For the text-containing cell, return its midpoint in (x, y) coordinate format. 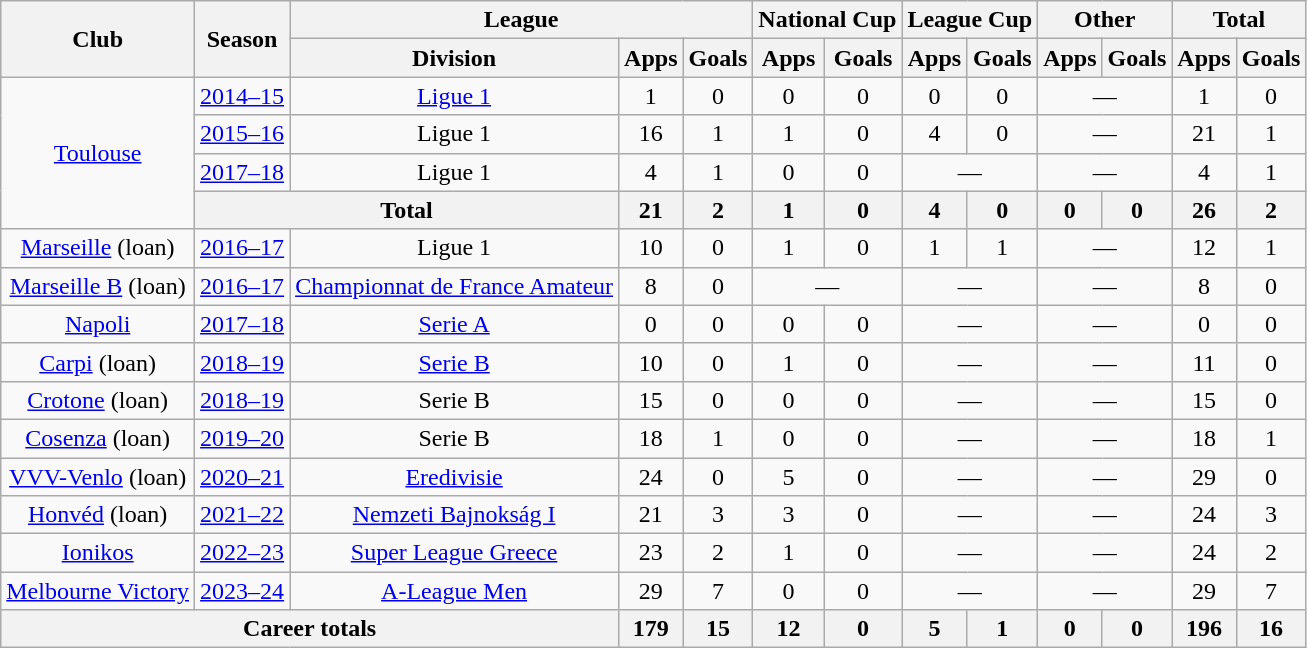
Other (1105, 20)
Carpi (loan) (98, 362)
National Cup (828, 20)
2019–20 (242, 438)
Crotone (loan) (98, 400)
Toulouse (98, 153)
2014–15 (242, 96)
Ionikos (98, 553)
Eredivisie (454, 477)
Marseille (loan) (98, 248)
Cosenza (loan) (98, 438)
Marseille B (loan) (98, 286)
179 (651, 629)
Serie A (454, 324)
Career totals (310, 629)
11 (1204, 362)
Melbourne Victory (98, 591)
Season (242, 39)
2023–24 (242, 591)
Championnat de France Amateur (454, 286)
2015–16 (242, 134)
League (522, 20)
Honvéd (loan) (98, 515)
26 (1204, 210)
196 (1204, 629)
Napoli (98, 324)
VVV-Venlo (loan) (98, 477)
2021–22 (242, 515)
League Cup (970, 20)
A-League Men (454, 591)
Nemzeti Bajnokság I (454, 515)
2020–21 (242, 477)
Club (98, 39)
2022–23 (242, 553)
23 (651, 553)
Super League Greece (454, 553)
Division (454, 58)
